Identify which cell holds the provided text, then report its [X, Y] central coordinate. 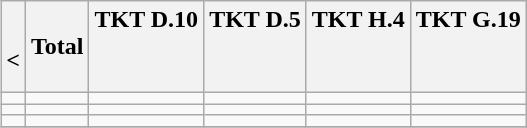
< [14, 47]
Total [57, 47]
TKT D.10 [146, 47]
TKT D.5 [256, 47]
TKT H.4 [358, 47]
TKT G.19 [468, 47]
